Capture the cell that displays the provided text and extract its [x, y] central coordinate. 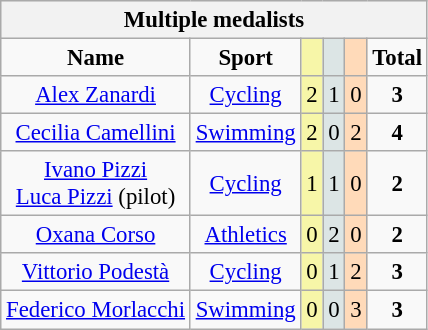
Cecilia Camellini [96, 133]
Sport [246, 58]
Ivano Pizzi Luca Pizzi (pilot) [96, 184]
Alex Zanardi [96, 95]
Vittorio Podestà [96, 273]
Total [397, 58]
Name [96, 58]
4 [397, 133]
Federico Morlacchi [96, 310]
Athletics [246, 235]
Oxana Corso [96, 235]
Multiple medalists [214, 20]
